Capture the cell that displays the provided text and extract its (x, y) central coordinate. 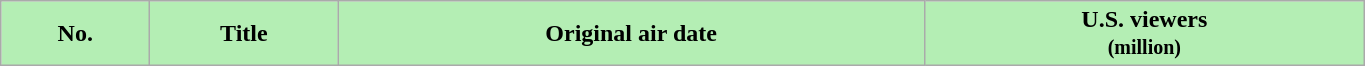
Original air date (631, 34)
No. (76, 34)
U.S. viewers(million) (1144, 34)
Title (244, 34)
